Return the (X, Y) coordinate for the center point of the cell that contains the specified text.  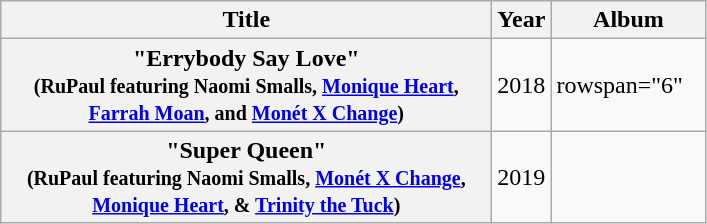
Year (522, 20)
"Errybody Say Love" (RuPaul featuring Naomi Smalls, Monique Heart, Farrah Moan, and Monét X Change) (246, 85)
2018 (522, 85)
2019 (522, 177)
Title (246, 20)
rowspan="6" (628, 85)
Album (628, 20)
"Super Queen" (RuPaul featuring Naomi Smalls, Monét X Change, Monique Heart, & Trinity the Tuck) (246, 177)
